Pinpoint the cell where the given text exists, returning its [X, Y] midpoint coordinate. 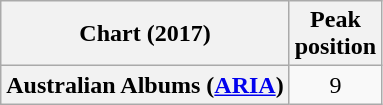
9 [335, 85]
Peak position [335, 34]
Chart (2017) [145, 34]
Australian Albums (ARIA) [145, 85]
